For the text-containing cell, return its midpoint in (x, y) coordinate format. 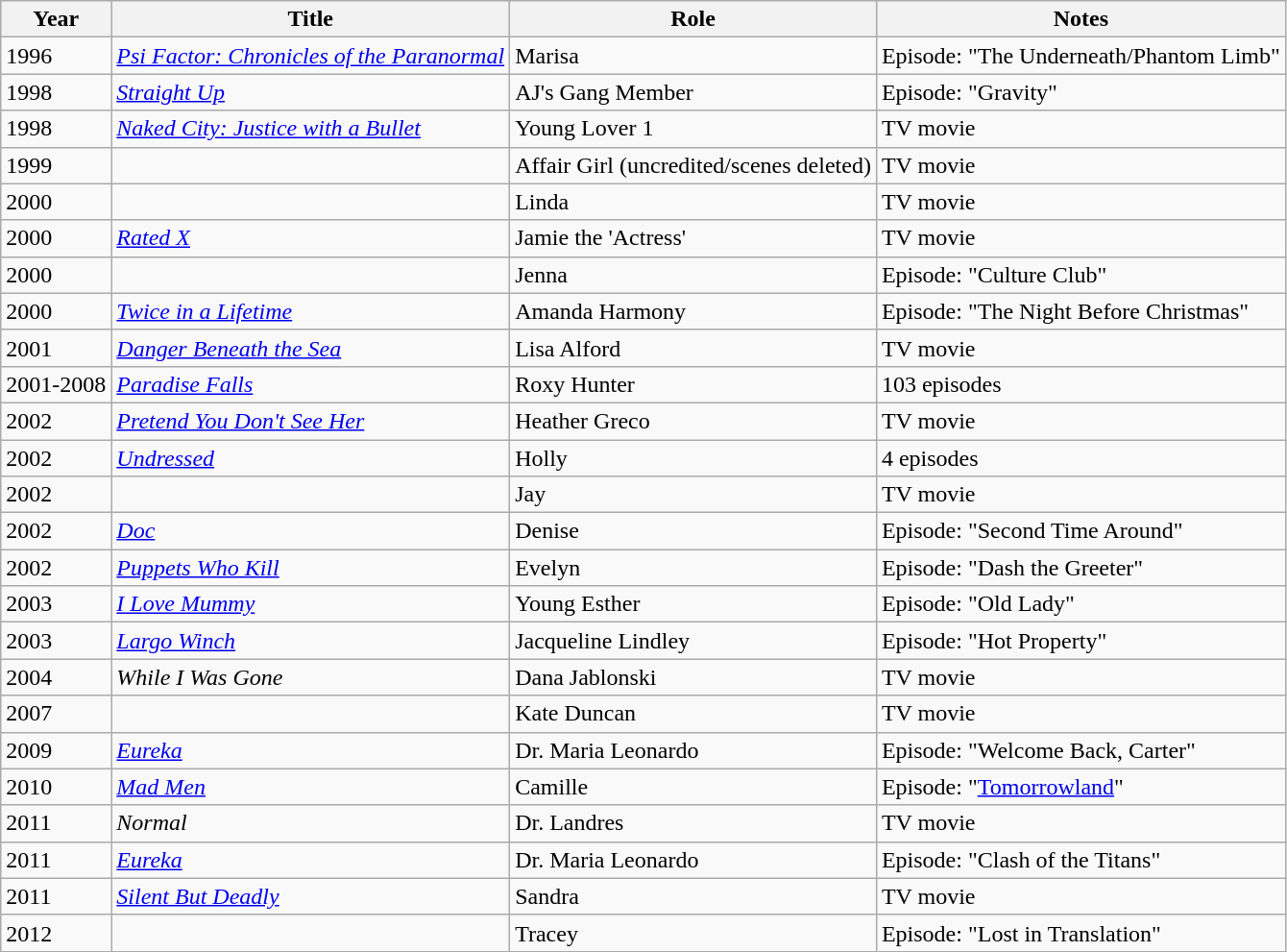
Episode: "Culture Club" (1081, 275)
Episode: "Dash the Greeter" (1081, 568)
Naked City: Justice with a Bullet (311, 129)
AJ's Gang Member (693, 92)
Dana Jablonski (693, 677)
4 episodes (1081, 458)
Episode: "Gravity" (1081, 92)
Year (56, 19)
Holly (693, 458)
Marisa (693, 56)
Danger Beneath the Sea (311, 348)
Lisa Alford (693, 348)
103 episodes (1081, 384)
Linda (693, 202)
Twice in a Lifetime (311, 311)
Jacqueline Lindley (693, 641)
Episode: "Second Time Around" (1081, 531)
Heather Greco (693, 421)
Camille (693, 787)
Episode: "The Underneath/Phantom Limb" (1081, 56)
Episode: "Hot Property" (1081, 641)
Young Esther (693, 604)
Paradise Falls (311, 384)
Jay (693, 495)
2010 (56, 787)
Evelyn (693, 568)
1999 (56, 165)
Jenna (693, 275)
Episode: "Welcome Back, Carter" (1081, 750)
Normal (311, 823)
2012 (56, 933)
Notes (1081, 19)
Episode: "Lost in Translation" (1081, 933)
Role (693, 19)
I Love Mummy (311, 604)
Denise (693, 531)
Psi Factor: Chronicles of the Paranormal (311, 56)
Rated X (311, 238)
Young Lover 1 (693, 129)
Dr. Landres (693, 823)
2009 (56, 750)
2001-2008 (56, 384)
Kate Duncan (693, 714)
Silent But Deadly (311, 896)
2004 (56, 677)
Episode: "Clash of the Titans" (1081, 860)
Largo Winch (311, 641)
2007 (56, 714)
1996 (56, 56)
Title (311, 19)
Episode: "Tomorrowland" (1081, 787)
2001 (56, 348)
Doc (311, 531)
Sandra (693, 896)
Episode: "The Night Before Christmas" (1081, 311)
Mad Men (311, 787)
Affair Girl (uncredited/scenes deleted) (693, 165)
Episode: "Old Lady" (1081, 604)
Roxy Hunter (693, 384)
Tracey (693, 933)
Undressed (311, 458)
Straight Up (311, 92)
Pretend You Don't See Her (311, 421)
Puppets Who Kill (311, 568)
While I Was Gone (311, 677)
Jamie the 'Actress' (693, 238)
Amanda Harmony (693, 311)
